Return (x, y) of the center of cell containing provided text 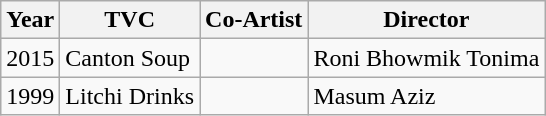
1999 (30, 96)
2015 (30, 58)
Litchi Drinks (130, 96)
Director (426, 20)
Co-Artist (254, 20)
Masum Aziz (426, 96)
Roni Bhowmik Tonima (426, 58)
TVC (130, 20)
Year (30, 20)
Canton Soup (130, 58)
